Detect which cell encompasses the target text, then output its [x, y] center coordinate. 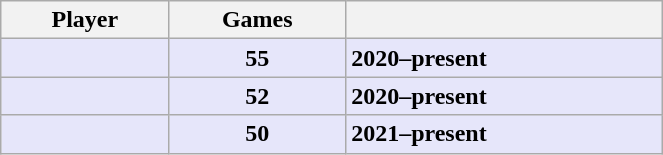
55 [258, 58]
50 [258, 134]
52 [258, 96]
2021–present [504, 134]
Player [85, 20]
Games [258, 20]
